From the cell containing the given text, extract its center point as [X, Y] coordinate. 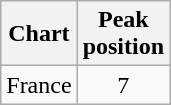
Peakposition [123, 34]
7 [123, 85]
France [39, 85]
Chart [39, 34]
